Return (X, Y) of the center of cell containing provided text 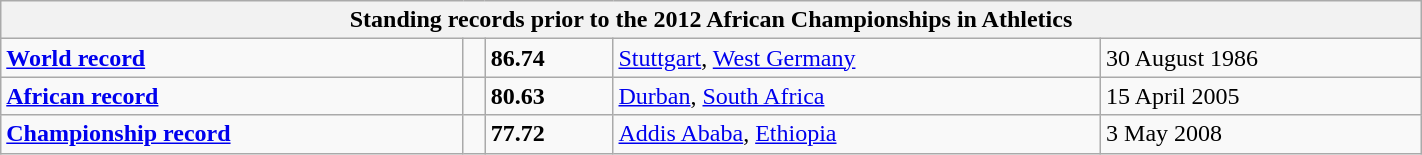
77.72 (549, 134)
African record (232, 96)
World record (232, 58)
Championship record (232, 134)
Standing records prior to the 2012 African Championships in Athletics (711, 20)
30 August 1986 (1262, 58)
Addis Ababa, Ethiopia (857, 134)
86.74 (549, 58)
3 May 2008 (1262, 134)
80.63 (549, 96)
15 April 2005 (1262, 96)
Stuttgart, West Germany (857, 58)
Durban, South Africa (857, 96)
